Determine the (x, y) coordinate at the center of the cell enclosing the given text.  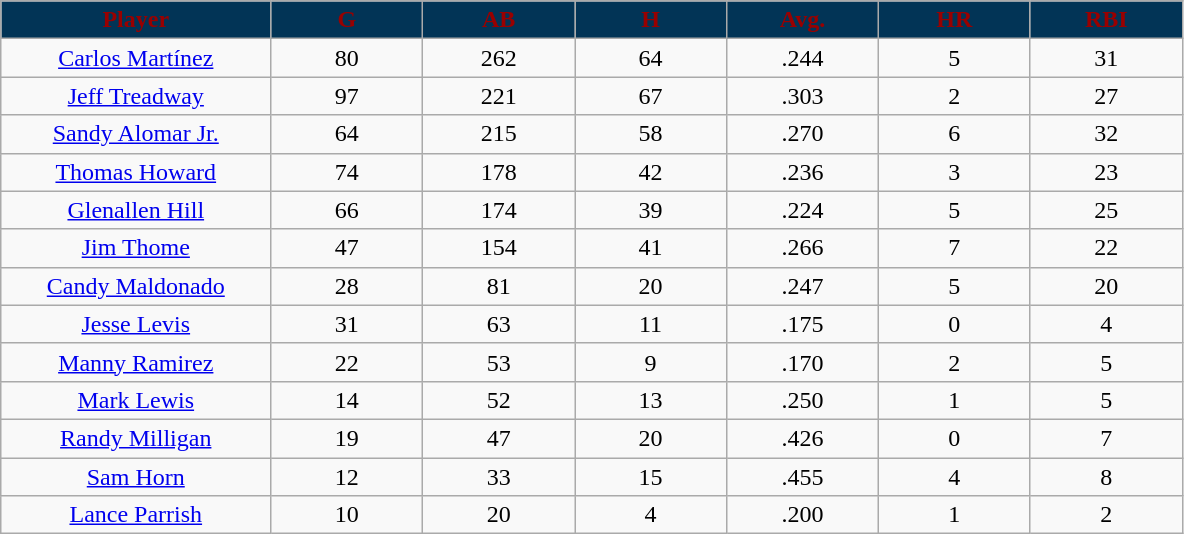
3 (954, 172)
Sandy Alomar Jr. (136, 134)
178 (499, 172)
.170 (802, 362)
AB (499, 20)
RBI (1106, 20)
32 (1106, 134)
.270 (802, 134)
27 (1106, 96)
.236 (802, 172)
.175 (802, 324)
HR (954, 20)
81 (499, 286)
Jeff Treadway (136, 96)
41 (651, 248)
8 (1106, 477)
Mark Lewis (136, 400)
28 (347, 286)
Jesse Levis (136, 324)
11 (651, 324)
Carlos Martínez (136, 58)
19 (347, 438)
97 (347, 96)
67 (651, 96)
12 (347, 477)
Thomas Howard (136, 172)
13 (651, 400)
52 (499, 400)
33 (499, 477)
80 (347, 58)
58 (651, 134)
10 (347, 515)
6 (954, 134)
.455 (802, 477)
74 (347, 172)
Manny Ramirez (136, 362)
.303 (802, 96)
42 (651, 172)
23 (1106, 172)
Candy Maldonado (136, 286)
.266 (802, 248)
221 (499, 96)
H (651, 20)
25 (1106, 210)
.224 (802, 210)
.200 (802, 515)
Avg. (802, 20)
154 (499, 248)
9 (651, 362)
.250 (802, 400)
63 (499, 324)
.247 (802, 286)
G (347, 20)
.244 (802, 58)
14 (347, 400)
Player (136, 20)
Glenallen Hill (136, 210)
Lance Parrish (136, 515)
174 (499, 210)
215 (499, 134)
15 (651, 477)
Randy Milligan (136, 438)
262 (499, 58)
39 (651, 210)
66 (347, 210)
Sam Horn (136, 477)
53 (499, 362)
.426 (802, 438)
Jim Thome (136, 248)
